Output the (x, y) coordinate of the center of the cell containing the given text.  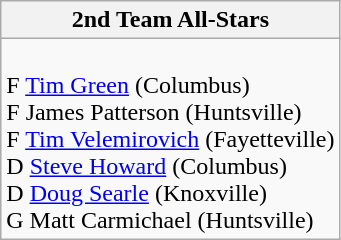
2nd Team All-Stars (170, 20)
